Detect which cell encompasses the target text, then output its [X, Y] center coordinate. 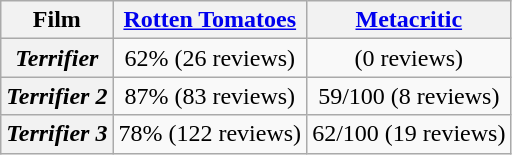
Film [57, 20]
78% (122 reviews) [210, 134]
59/100 (8 reviews) [409, 96]
Terrifier 2 [57, 96]
87% (83 reviews) [210, 96]
Metacritic [409, 20]
Terrifier [57, 58]
(0 reviews) [409, 58]
Rotten Tomatoes [210, 20]
62/100 (19 reviews) [409, 134]
62% (26 reviews) [210, 58]
Terrifier 3 [57, 134]
